Pinpoint the cell where the given text exists, returning its (X, Y) midpoint coordinate. 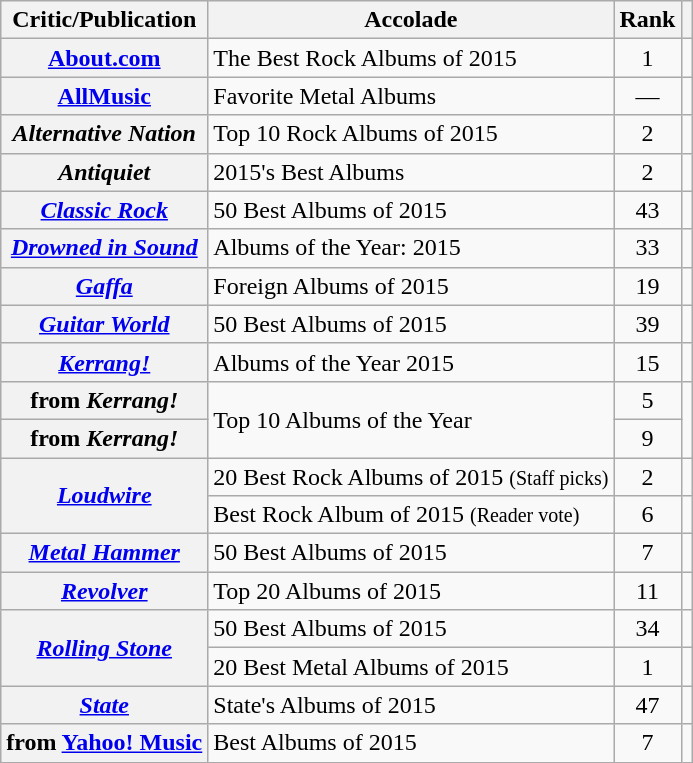
Classic Rock (104, 210)
Loudwire (104, 496)
43 (648, 210)
20 Best Rock Albums of 2015 (Staff picks) (411, 477)
AllMusic (104, 96)
19 (648, 286)
State (104, 705)
9 (648, 438)
Albums of the Year: 2015 (411, 248)
Best Albums of 2015 (411, 743)
Albums of the Year 2015 (411, 362)
33 (648, 248)
Top 10 Albums of the Year (411, 419)
Alternative Nation (104, 134)
20 Best Metal Albums of 2015 (411, 667)
from Yahoo! Music (104, 743)
Antiquiet (104, 172)
Revolver (104, 591)
State's Albums of 2015 (411, 705)
34 (648, 629)
Drowned in Sound (104, 248)
Gaffa (104, 286)
Kerrang! (104, 362)
39 (648, 324)
5 (648, 400)
The Best Rock Albums of 2015 (411, 58)
6 (648, 515)
Foreign Albums of 2015 (411, 286)
Critic/Publication (104, 20)
Favorite Metal Albums (411, 96)
15 (648, 362)
Top 10 Rock Albums of 2015 (411, 134)
Guitar World (104, 324)
— (648, 96)
2015's Best Albums (411, 172)
Rank (648, 20)
Metal Hammer (104, 553)
Top 20 Albums of 2015 (411, 591)
11 (648, 591)
47 (648, 705)
Accolade (411, 20)
Best Rock Album of 2015 (Reader vote) (411, 515)
About.com (104, 58)
Rolling Stone (104, 648)
